Output the [x, y] coordinate of the center of the cell containing the given text.  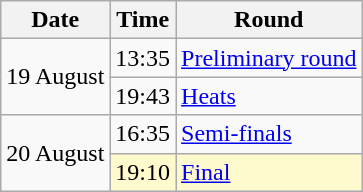
19:10 [143, 172]
Date [56, 20]
19:43 [143, 96]
13:35 [143, 58]
Preliminary round [269, 58]
20 August [56, 153]
19 August [56, 77]
Final [269, 172]
Time [143, 20]
16:35 [143, 134]
Heats [269, 96]
Semi-finals [269, 134]
Round [269, 20]
